Return the [x, y] coordinate for the center point of the cell that contains the specified text.  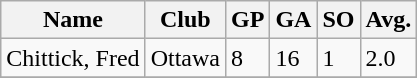
Club [185, 20]
SO [338, 20]
GA [294, 20]
2.0 [388, 58]
16 [294, 58]
Chittick, Fred [73, 58]
Name [73, 20]
GP [248, 20]
8 [248, 58]
Avg. [388, 20]
Ottawa [185, 58]
1 [338, 58]
